Output the (X, Y) coordinate of the center of the cell containing the given text.  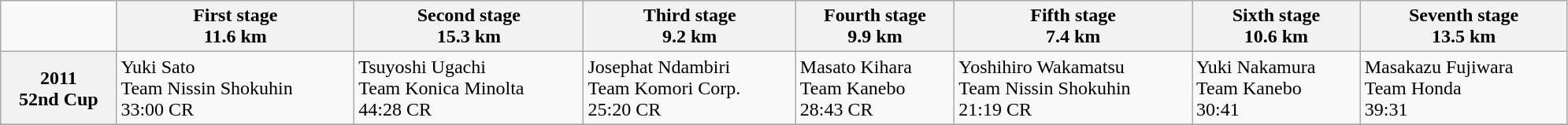
Yoshihiro Wakamatsu Team Nissin Shokuhin21:19 CR (1073, 88)
Yuki Sato Team Nissin Shokuhin33:00 CR (235, 88)
Masakazu Fujiwara Team Honda39:31 (1463, 88)
Fourth stage9.9 km (874, 27)
Third stage9.2 km (690, 27)
Tsuyoshi Ugachi Team Konica Minolta44:28 CR (469, 88)
Josephat NdambiriTeam Komori Corp.25:20 CR (690, 88)
First stage11.6 km (235, 27)
2011 52nd Cup (58, 88)
Seventh stage13.5 km (1463, 27)
Yuki Nakamura Team Kanebo30:41 (1277, 88)
Second stage15.3 km (469, 27)
Sixth stage10.6 km (1277, 27)
Fifth stage7.4 km (1073, 27)
Masato Kihara Team Kanebo28:43 CR (874, 88)
